Determine the [X, Y] coordinate at the center of the cell enclosing the given text.  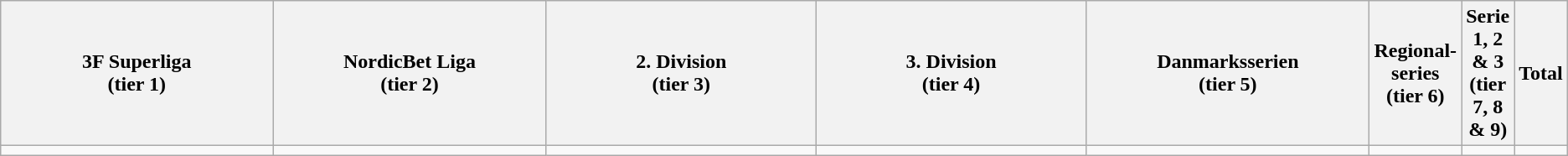
NordicBet Liga (tier 2) [410, 74]
Regional-series (tier 6) [1416, 74]
2. Division (tier 3) [681, 74]
3F Superliga (tier 1) [137, 74]
Total [1541, 74]
Serie 1, 2 & 3(tier 7, 8 & 9) [1488, 74]
3. Division (tier 4) [951, 74]
Danmarksserien (tier 5) [1228, 74]
